Capture the cell that displays the provided text and extract its (X, Y) central coordinate. 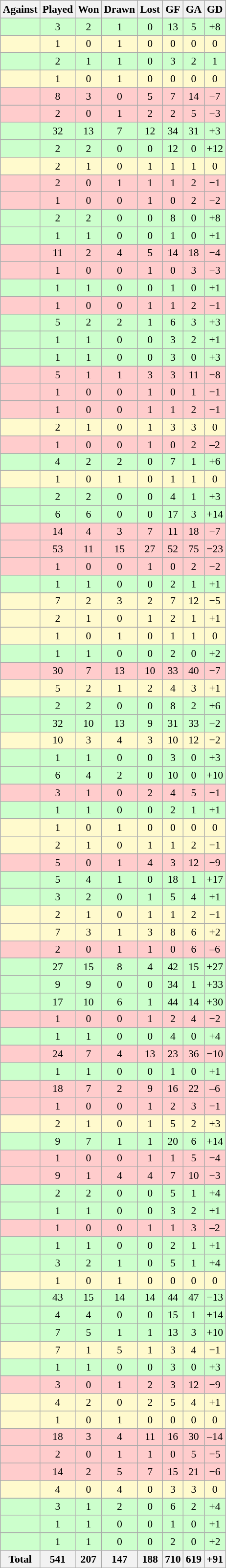
188 (150, 1559)
−6 (215, 1472)
+33 (215, 984)
+91 (215, 1559)
Lost (150, 9)
−23 (215, 549)
43 (58, 1298)
36 (194, 1054)
22 (194, 1089)
147 (119, 1559)
Won (88, 9)
20 (173, 1141)
24 (58, 1054)
+12 (215, 149)
+30 (215, 1002)
–14 (215, 1437)
75 (194, 549)
−10 (215, 1054)
GF (173, 9)
40 (194, 671)
23 (173, 1054)
+27 (215, 967)
21 (194, 1472)
Drawn (119, 9)
Total (21, 1559)
GA (194, 9)
207 (88, 1559)
GD (215, 9)
Against (21, 9)
53 (58, 549)
710 (173, 1559)
42 (173, 967)
47 (194, 1298)
619 (194, 1559)
−8 (215, 375)
Played (58, 9)
52 (173, 549)
−13 (215, 1298)
541 (58, 1559)
+17 (215, 880)
